Return the [x, y] coordinate for the center point of the cell that contains the specified text.  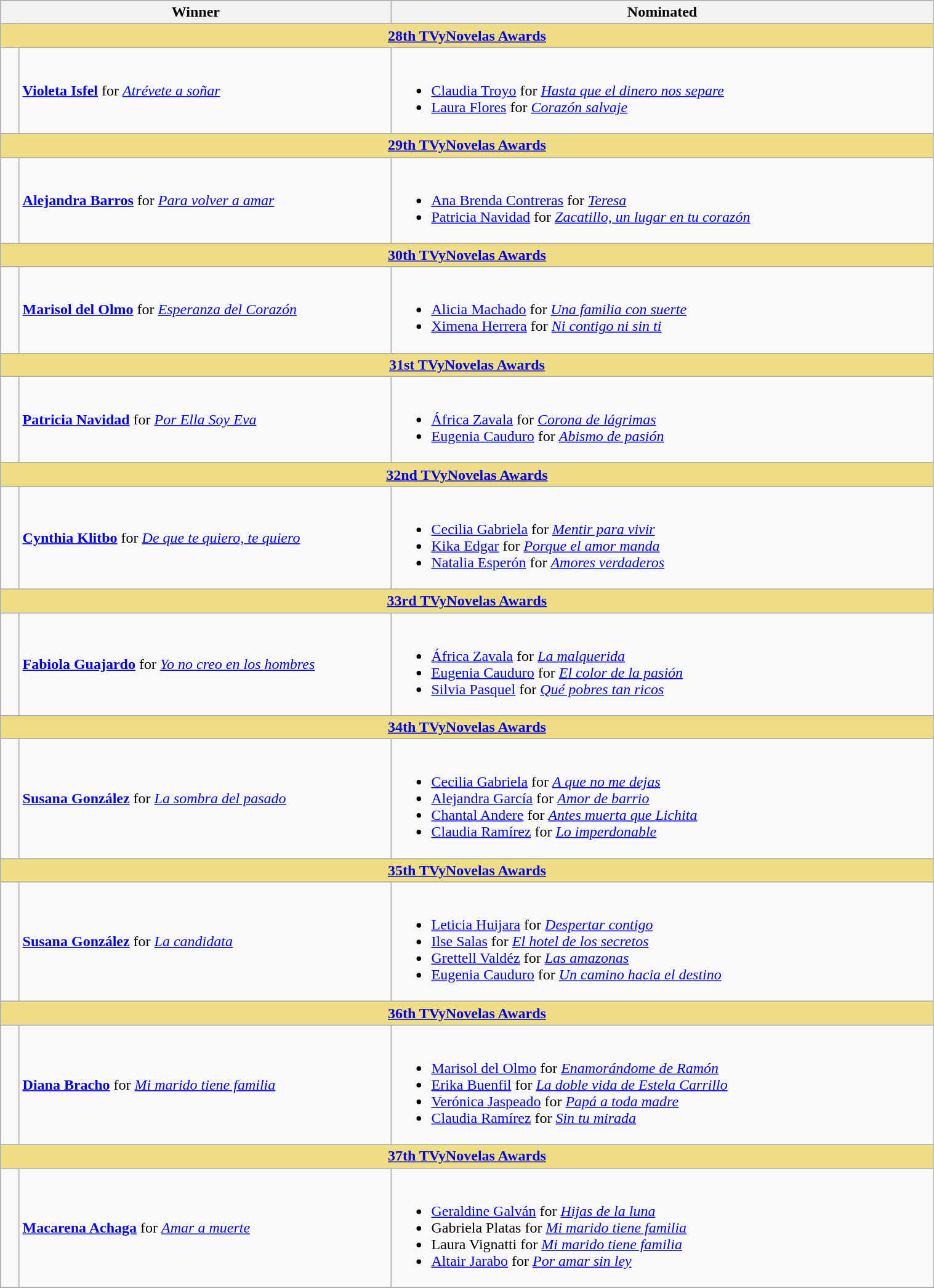
África Zavala for Corona de lágrimasEugenia Cauduro for Abismo de pasión [662, 419]
35th TVyNovelas Awards [467, 870]
África Zavala for La malqueridaEugenia Cauduro for El color de la pasiónSilvia Pasquel for Qué pobres tan ricos [662, 664]
Ana Brenda Contreras for TeresaPatricia Navidad for Zacatillo, un lugar en tu corazón [662, 200]
34th TVyNovelas Awards [467, 727]
Cynthia Klitbo for De que te quiero, te quiero [205, 537]
29th TVyNovelas Awards [467, 145]
32nd TVyNovelas Awards [467, 474]
Diana Bracho for Mi marido tiene familia [205, 1085]
Violeta Isfel for Atrévete a soñar [205, 91]
Fabiola Guajardo for Yo no creo en los hombres [205, 664]
30th TVyNovelas Awards [467, 255]
Winner [196, 12]
Macarena Achaga for Amar a muerte [205, 1228]
33rd TVyNovelas Awards [467, 601]
Marisol del Olmo for Esperanza del Corazón [205, 310]
Claudia Troyo for Hasta que el dinero nos separeLaura Flores for Corazón salvaje [662, 91]
Alejandra Barros for Para volver a amar [205, 200]
Cecilia Gabriela for Mentir para vivirKika Edgar for Porque el amor mandaNatalia Esperón for Amores verdaderos [662, 537]
Nominated [662, 12]
31st TVyNovelas Awards [467, 365]
Susana González for La sombra del pasado [205, 799]
Patricia Navidad for Por Ella Soy Eva [205, 419]
28th TVyNovelas Awards [467, 36]
37th TVyNovelas Awards [467, 1156]
Alicia Machado for Una familia con suerteXimena Herrera for Ni contigo ni sin ti [662, 310]
36th TVyNovelas Awards [467, 1013]
Susana González for La candidata [205, 942]
